Find where the given text appears and provide that cell's center as [X, Y] coordinate. 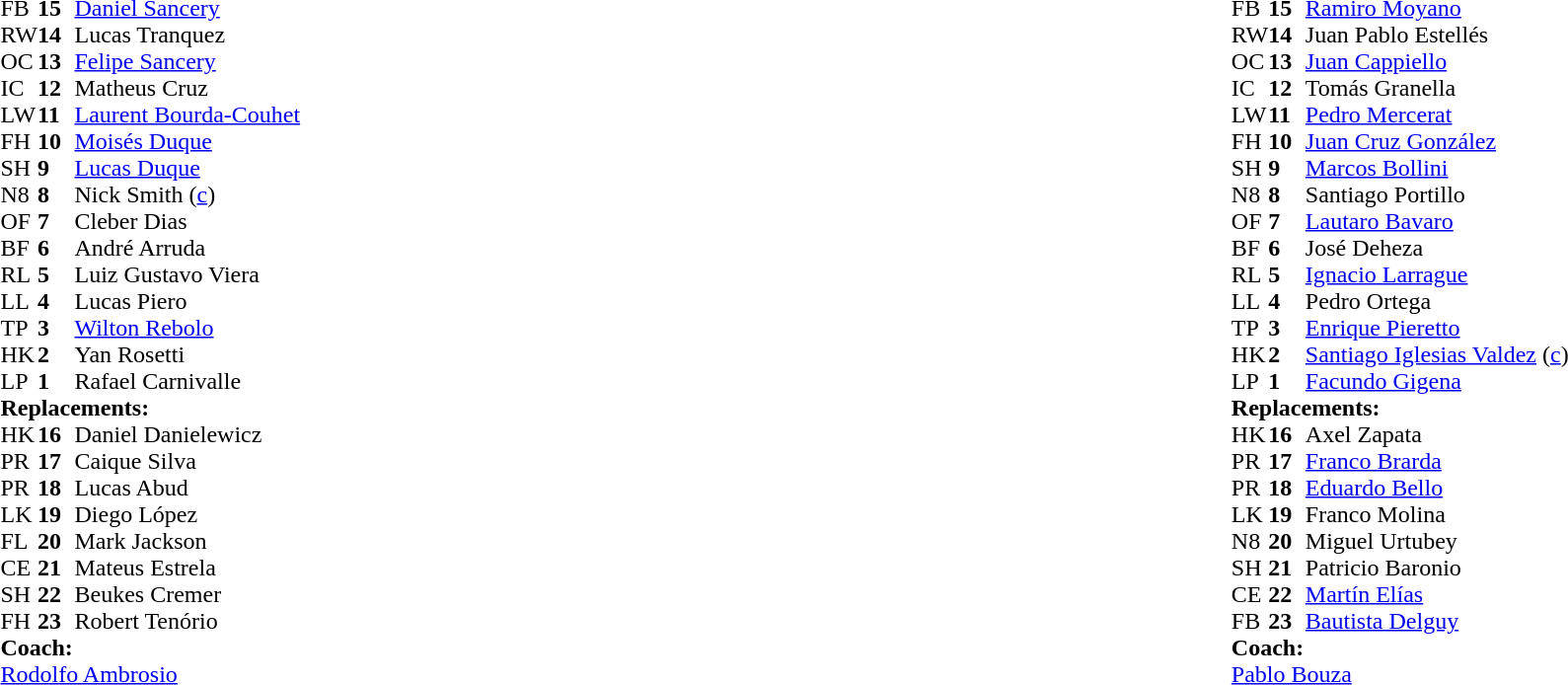
Laurent Bourda-Couhet [187, 114]
Mateus Estrela [187, 569]
Replacements: [150, 409]
Caique Silva [187, 462]
Cleber Dias [187, 221]
Yan Rosetti [187, 355]
Felipe Sancery [187, 61]
Lucas Piero [187, 302]
Moisés Duque [187, 142]
Lucas Duque [187, 168]
Coach: [150, 647]
Beukes Cremer [187, 594]
FL [19, 541]
Wilton Rebolo [187, 328]
Lucas Abud [187, 488]
Mark Jackson [187, 541]
Lucas Tranquez [187, 36]
Diego López [187, 515]
André Arruda [187, 249]
FB [1250, 622]
Luiz Gustavo Viera [187, 274]
Robert Tenório [187, 622]
Daniel Danielewicz [187, 434]
Rafael Carnivalle [187, 381]
Nick Smith (c) [187, 195]
Matheus Cruz [187, 89]
